Capture the cell that displays the provided text and extract its (X, Y) central coordinate. 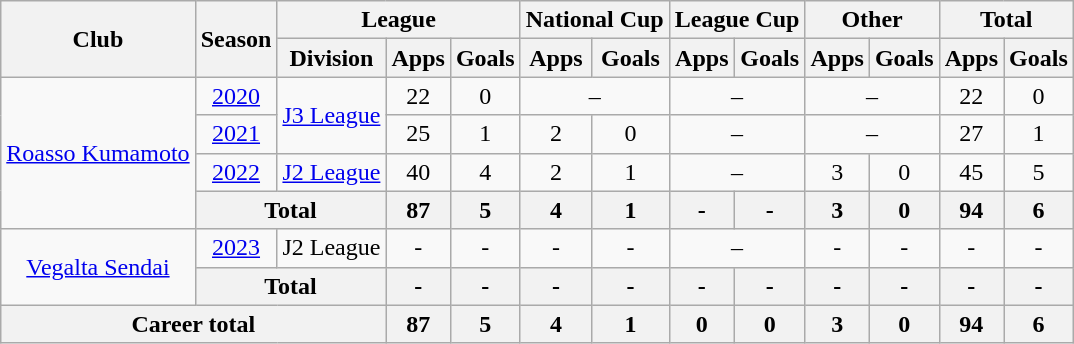
J3 League (332, 115)
Club (98, 39)
45 (971, 172)
2020 (236, 96)
2021 (236, 134)
Vegalta Sendai (98, 267)
Other (872, 20)
27 (971, 134)
Season (236, 39)
40 (418, 172)
2023 (236, 248)
2022 (236, 172)
League (398, 20)
League Cup (737, 20)
Career total (194, 324)
25 (418, 134)
Division (332, 58)
National Cup (594, 20)
Roasso Kumamoto (98, 153)
